Scan for the cell matching the given text and deliver its [X, Y] coordinate at center. 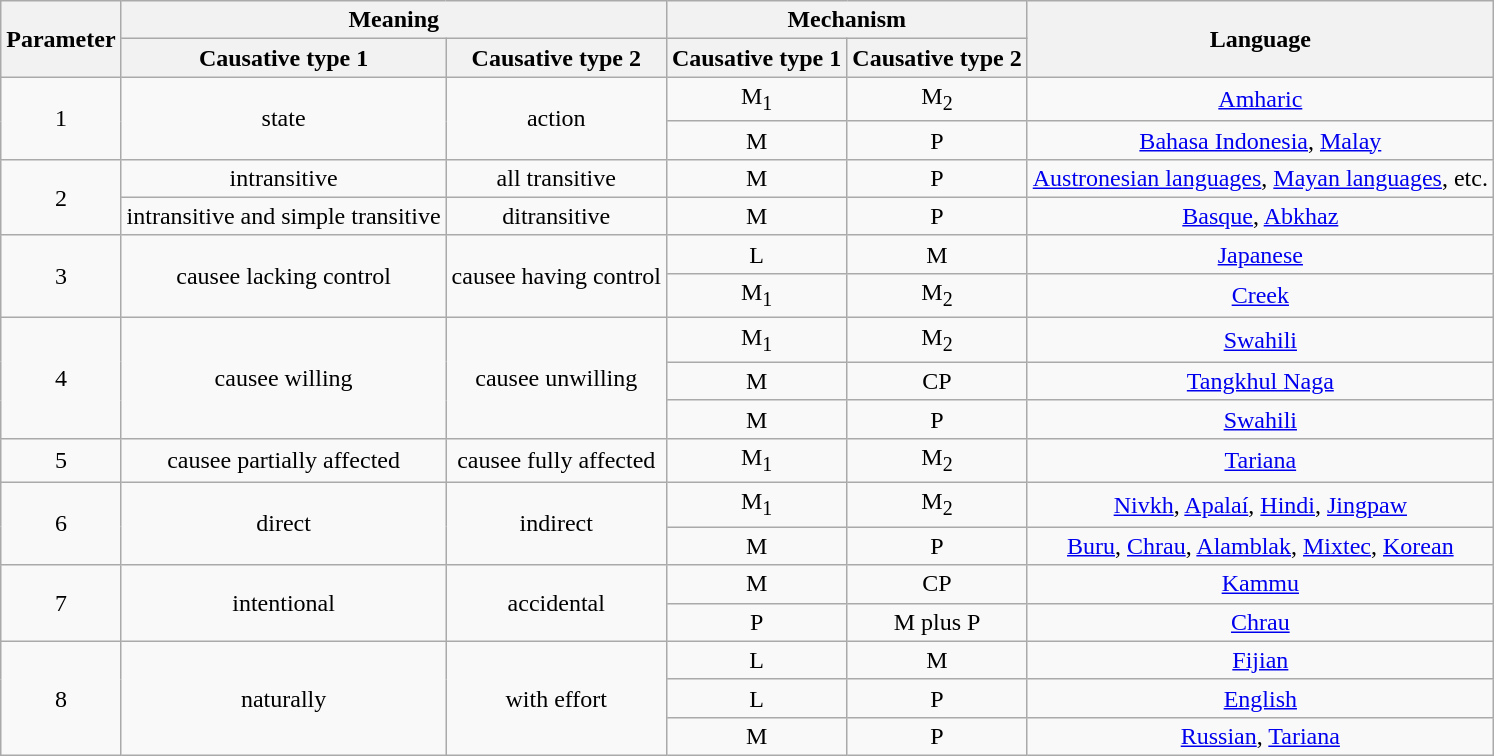
ditransitive [556, 216]
Tariana [1260, 460]
accidental [556, 603]
4 [61, 378]
with effort [556, 698]
Austronesian languages, Mayan languages, etc. [1260, 178]
5 [61, 460]
naturally [284, 698]
3 [61, 276]
direct [284, 524]
Meaning [394, 20]
8 [61, 698]
Basque, Abkhaz [1260, 216]
action [556, 118]
Fijian [1260, 660]
Bahasa Indonesia, Malay [1260, 140]
6 [61, 524]
Language [1260, 39]
intentional [284, 603]
intransitive [284, 178]
causee fully affected [556, 460]
Tangkhul Naga [1260, 381]
Buru, Chrau, Alamblak, Mixtec, Korean [1260, 546]
all transitive [556, 178]
M plus P [937, 622]
Amharic [1260, 99]
Nivkh, Apalaí, Hindi, Jingpaw [1260, 505]
Kammu [1260, 584]
Russian, Tariana [1260, 736]
7 [61, 603]
Mechanism [846, 20]
Japanese [1260, 254]
state [284, 118]
causee lacking control [284, 276]
indirect [556, 524]
causee unwilling [556, 378]
causee having control [556, 276]
Parameter [61, 39]
Creek [1260, 295]
causee partially affected [284, 460]
1 [61, 118]
English [1260, 698]
2 [61, 197]
Chrau [1260, 622]
intransitive and simple transitive [284, 216]
causee willing [284, 378]
